From the cell containing the given text, extract its center point as [X, Y] coordinate. 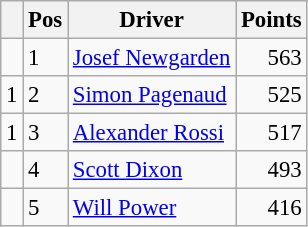
Josef Newgarden [152, 58]
Will Power [152, 208]
4 [46, 170]
5 [46, 208]
Pos [46, 20]
Simon Pagenaud [152, 95]
563 [272, 58]
517 [272, 133]
3 [46, 133]
Scott Dixon [152, 170]
525 [272, 95]
Driver [152, 20]
493 [272, 170]
416 [272, 208]
2 [46, 95]
Alexander Rossi [152, 133]
Points [272, 20]
